Provide the (x, y) coordinate of the cell's center where the given text is located.  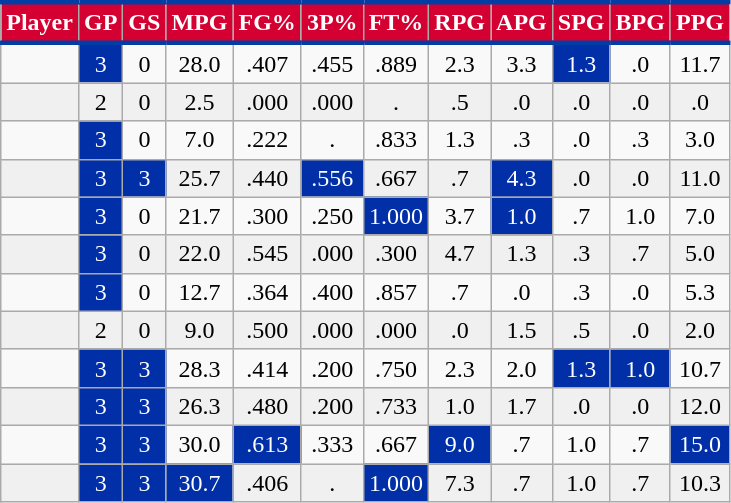
.833 (396, 140)
.250 (332, 216)
.406 (267, 483)
4.3 (522, 178)
.407 (267, 63)
5.0 (700, 254)
BPG (640, 22)
SPG (581, 22)
10.3 (700, 483)
30.7 (200, 483)
MPG (200, 22)
22.0 (200, 254)
GP (100, 22)
12.0 (700, 406)
3.0 (700, 140)
11.7 (700, 63)
.400 (332, 292)
2.5 (200, 102)
.440 (267, 178)
.333 (332, 444)
RPG (460, 22)
1.5 (522, 330)
FG% (267, 22)
4.7 (460, 254)
.364 (267, 292)
GS (144, 22)
.222 (267, 140)
3P% (332, 22)
.733 (396, 406)
1.7 (522, 406)
.545 (267, 254)
.480 (267, 406)
.613 (267, 444)
.500 (267, 330)
11.0 (700, 178)
3.3 (522, 63)
.414 (267, 368)
30.0 (200, 444)
15.0 (700, 444)
7.3 (460, 483)
FT% (396, 22)
28.3 (200, 368)
10.7 (700, 368)
28.0 (200, 63)
.455 (332, 63)
21.7 (200, 216)
.857 (396, 292)
.750 (396, 368)
APG (522, 22)
PPG (700, 22)
Player (40, 22)
3.7 (460, 216)
25.7 (200, 178)
12.7 (200, 292)
.556 (332, 178)
.889 (396, 63)
26.3 (200, 406)
5.3 (700, 292)
